For the text-containing cell, return its midpoint in (X, Y) coordinate format. 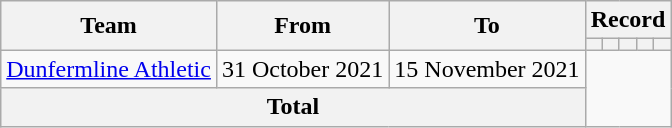
31 October 2021 (302, 69)
Record (628, 20)
Dunfermline Athletic (109, 69)
15 November 2021 (487, 69)
Total (293, 107)
To (487, 26)
From (302, 26)
Team (109, 26)
